Detect which cell encompasses the target text, then output its (x, y) center coordinate. 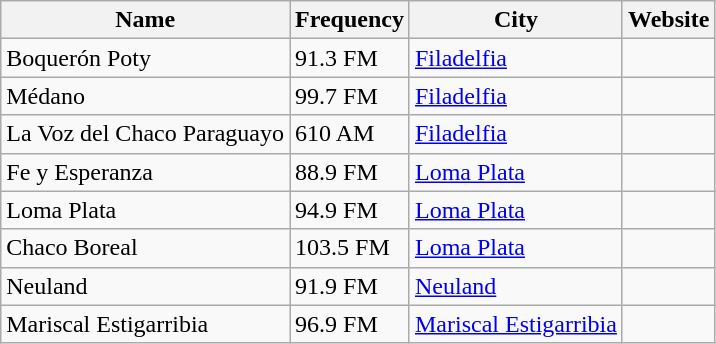
Frequency (350, 20)
103.5 FM (350, 248)
La Voz del Chaco Paraguayo (146, 134)
91.3 FM (350, 58)
94.9 FM (350, 210)
Name (146, 20)
91.9 FM (350, 286)
99.7 FM (350, 96)
Médano (146, 96)
Boquerón Poty (146, 58)
City (516, 20)
Chaco Boreal (146, 248)
Fe y Esperanza (146, 172)
Website (668, 20)
88.9 FM (350, 172)
96.9 FM (350, 324)
610 AM (350, 134)
